Find where the given text appears and provide that cell's center as [X, Y] coordinate. 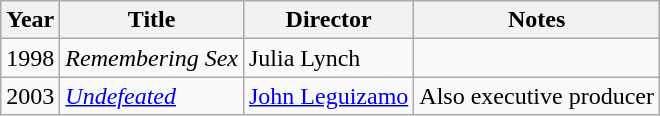
John Leguizamo [328, 96]
Notes [537, 20]
Title [152, 20]
Julia Lynch [328, 58]
Undefeated [152, 96]
Remembering Sex [152, 58]
1998 [30, 58]
Director [328, 20]
2003 [30, 96]
Year [30, 20]
Also executive producer [537, 96]
